Return the (x, y) coordinate for the center point of the cell that contains the specified text.  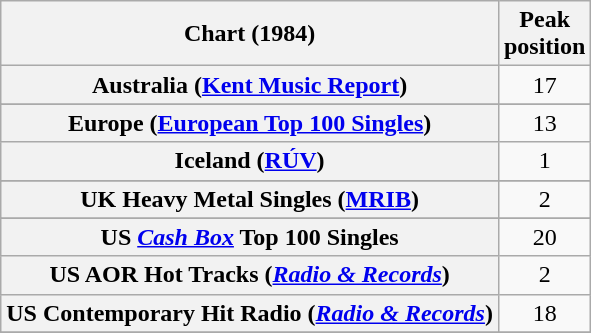
Australia (Kent Music Report) (250, 85)
US AOR Hot Tracks (Radio & Records) (250, 275)
Europe (European Top 100 Singles) (250, 123)
UK Heavy Metal Singles (MRIB) (250, 199)
17 (544, 85)
Iceland (RÚV) (250, 161)
1 (544, 161)
13 (544, 123)
20 (544, 237)
Chart (1984) (250, 34)
Peakposition (544, 34)
US Contemporary Hit Radio (Radio & Records) (250, 313)
US Cash Box Top 100 Singles (250, 237)
18 (544, 313)
